Output the (X, Y) coordinate of the center of the cell containing the given text.  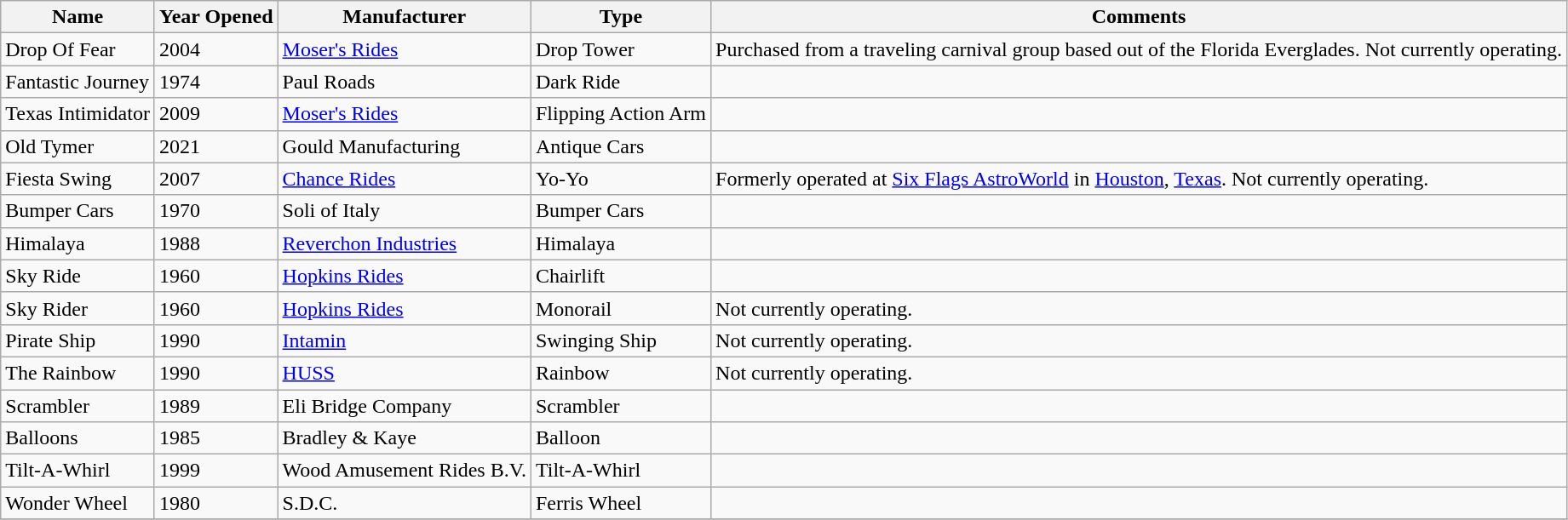
Paul Roads (404, 82)
1999 (216, 471)
Texas Intimidator (78, 114)
Fiesta Swing (78, 179)
S.D.C. (404, 503)
Wood Amusement Rides B.V. (404, 471)
Year Opened (216, 17)
1974 (216, 82)
2009 (216, 114)
Flipping Action Arm (620, 114)
Manufacturer (404, 17)
Swinging Ship (620, 340)
1985 (216, 438)
Pirate Ship (78, 340)
Drop Of Fear (78, 49)
Balloons (78, 438)
Antique Cars (620, 146)
Old Tymer (78, 146)
Chairlift (620, 276)
Rainbow (620, 373)
Dark Ride (620, 82)
Yo-Yo (620, 179)
Ferris Wheel (620, 503)
2021 (216, 146)
1989 (216, 406)
Sky Rider (78, 308)
Intamin (404, 340)
Name (78, 17)
1980 (216, 503)
Type (620, 17)
Wonder Wheel (78, 503)
Soli of Italy (404, 211)
2007 (216, 179)
Reverchon Industries (404, 243)
Chance Rides (404, 179)
HUSS (404, 373)
Drop Tower (620, 49)
Balloon (620, 438)
1970 (216, 211)
Sky Ride (78, 276)
Formerly operated at Six Flags AstroWorld in Houston, Texas. Not currently operating. (1140, 179)
Comments (1140, 17)
The Rainbow (78, 373)
Purchased from a traveling carnival group based out of the Florida Everglades. Not currently operating. (1140, 49)
2004 (216, 49)
Eli Bridge Company (404, 406)
Fantastic Journey (78, 82)
Gould Manufacturing (404, 146)
Monorail (620, 308)
1988 (216, 243)
Bradley & Kaye (404, 438)
